For the text-containing cell, return its midpoint in [X, Y] coordinate format. 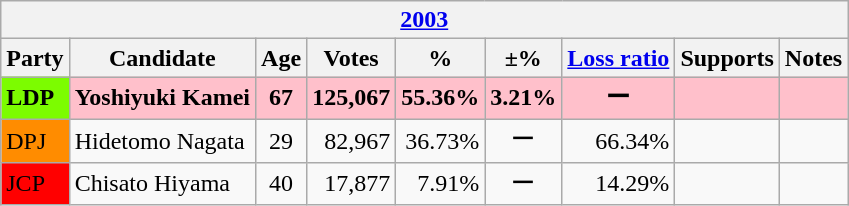
% [440, 58]
36.73% [440, 140]
DPJ [35, 140]
JCP [35, 184]
67 [282, 98]
Chisato Hiyama [162, 184]
Notes [813, 58]
2003 [424, 20]
Candidate [162, 58]
Loss ratio [618, 58]
3.21% [524, 98]
125,067 [352, 98]
82,967 [352, 140]
55.36% [440, 98]
Party [35, 58]
±% [524, 58]
66.34% [618, 140]
LDP [35, 98]
14.29% [618, 184]
7.91% [440, 184]
Votes [352, 58]
Hidetomo Nagata [162, 140]
Age [282, 58]
17,877 [352, 184]
29 [282, 140]
40 [282, 184]
Supports [727, 58]
Yoshiyuki Kamei [162, 98]
